Locate the cell with the specified text and output its (x, y) center coordinate. 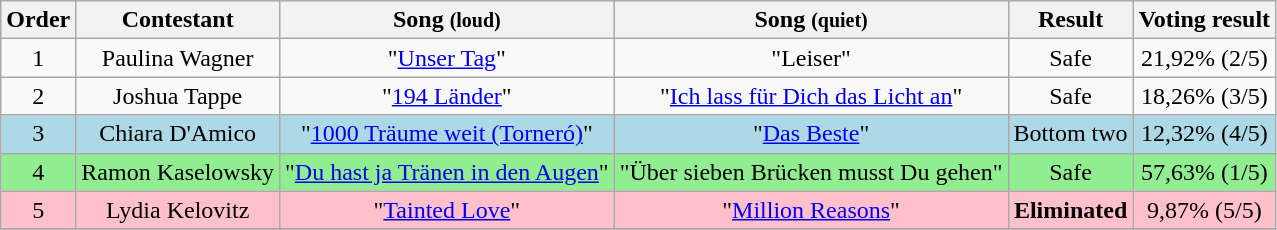
"Das Beste" (811, 134)
Order (38, 20)
"Über sieben Brücken musst Du gehen" (811, 172)
3 (38, 134)
"Du hast ja Tränen in den Augen" (448, 172)
Eliminated (1070, 210)
9,87% (5/5) (1204, 210)
Paulina Wagner (178, 58)
Lydia Kelovitz (178, 210)
"194 Länder" (448, 96)
2 (38, 96)
Bottom two (1070, 134)
Song (quiet) (811, 20)
"Unser Tag" (448, 58)
1 (38, 58)
5 (38, 210)
Ramon Kaselowsky (178, 172)
12,32% (4/5) (1204, 134)
4 (38, 172)
"1000 Träume weit (Torneró)" (448, 134)
57,63% (1/5) (1204, 172)
"Ich lass für Dich das Licht an" (811, 96)
Contestant (178, 20)
Joshua Tappe (178, 96)
Result (1070, 20)
Chiara D'Amico (178, 134)
"Million Reasons" (811, 210)
Song (loud) (448, 20)
"Leiser" (811, 58)
"Tainted Love" (448, 210)
18,26% (3/5) (1204, 96)
21,92% (2/5) (1204, 58)
Voting result (1204, 20)
